Find where the given text appears and provide that cell's center as (X, Y) coordinate. 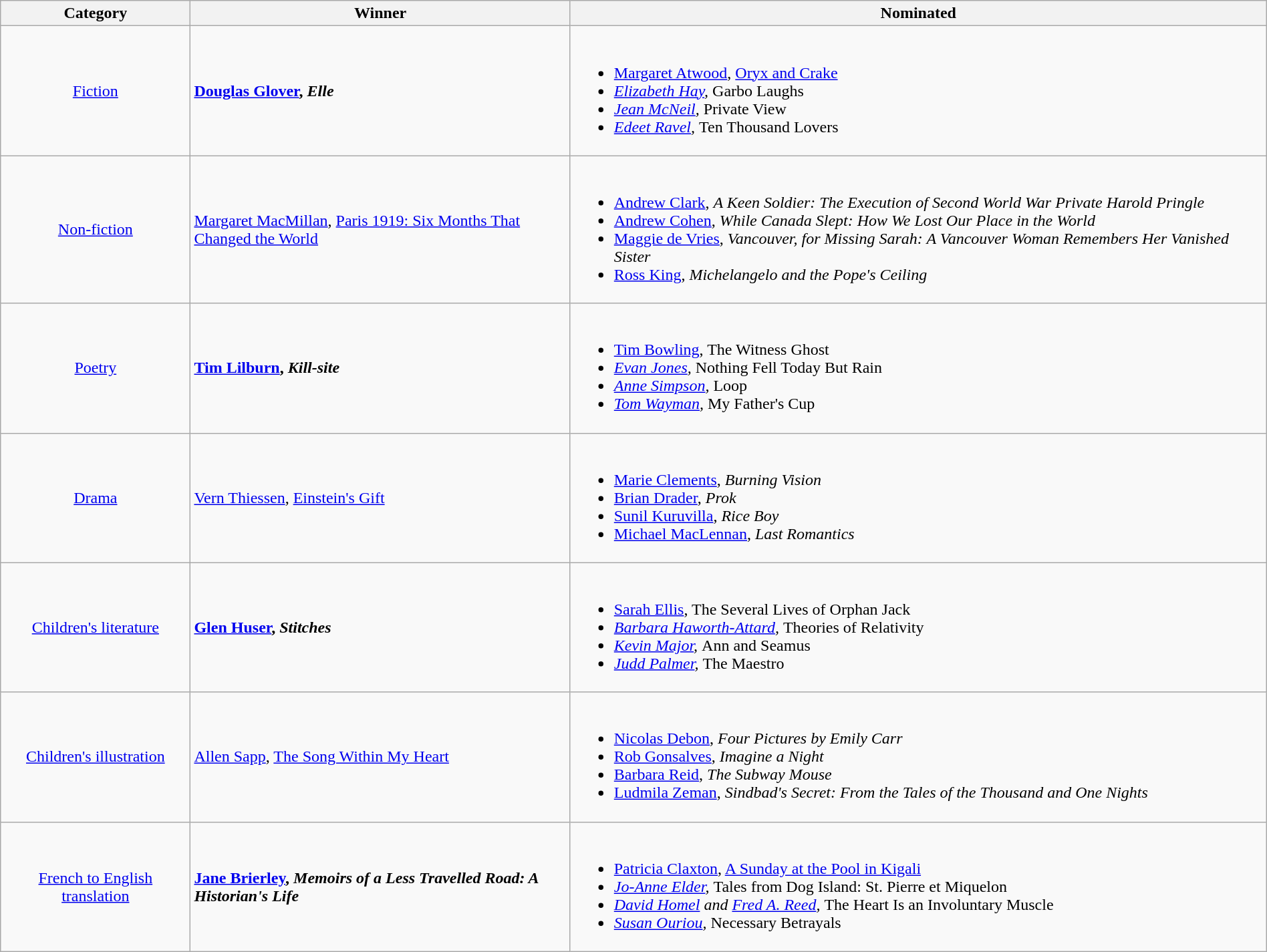
Children's literature (96, 627)
Margaret MacMillan, Paris 1919: Six Months That Changed the World (380, 230)
Douglas Glover, Elle (380, 91)
Category (96, 13)
Allen Sapp, The Song Within My Heart (380, 757)
Jane Brierley, Memoirs of a Less Travelled Road: A Historian's Life (380, 887)
Poetry (96, 368)
French to English translation (96, 887)
Non-fiction (96, 230)
Drama (96, 498)
Nominated (918, 13)
Glen Huser, Stitches (380, 627)
Tim Bowling, The Witness GhostEvan Jones, Nothing Fell Today But RainAnne Simpson, LoopTom Wayman, My Father's Cup (918, 368)
Winner (380, 13)
Fiction (96, 91)
Children's illustration (96, 757)
Marie Clements, Burning VisionBrian Drader, ProkSunil Kuruvilla, Rice BoyMichael MacLennan, Last Romantics (918, 498)
Vern Thiessen, Einstein's Gift (380, 498)
Tim Lilburn, Kill-site (380, 368)
Margaret Atwood, Oryx and CrakeElizabeth Hay, Garbo LaughsJean McNeil, Private ViewEdeet Ravel, Ten Thousand Lovers (918, 91)
Sarah Ellis, The Several Lives of Orphan JackBarbara Haworth-Attard, Theories of RelativityKevin Major, Ann and SeamusJudd Palmer, The Maestro (918, 627)
